Output the (X, Y) coordinate of the center of the cell containing the given text.  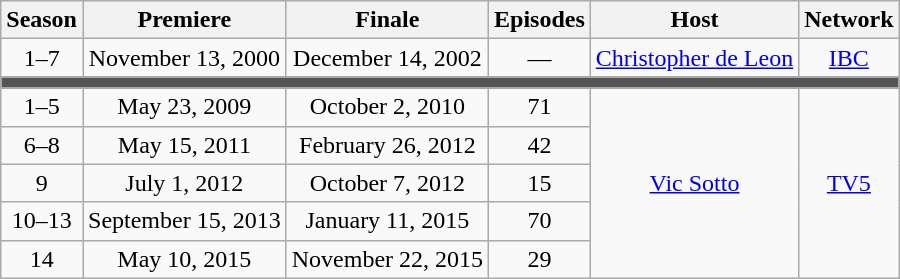
July 1, 2012 (184, 183)
November 22, 2015 (387, 259)
42 (540, 145)
6–8 (42, 145)
IBC (849, 58)
TV5 (849, 183)
— (540, 58)
May 10, 2015 (184, 259)
Christopher de Leon (694, 58)
29 (540, 259)
71 (540, 107)
May 15, 2011 (184, 145)
9 (42, 183)
14 (42, 259)
15 (540, 183)
Season (42, 20)
Network (849, 20)
1–7 (42, 58)
Vic Sotto (694, 183)
Premiere (184, 20)
December 14, 2002 (387, 58)
September 15, 2013 (184, 221)
Host (694, 20)
Episodes (540, 20)
January 11, 2015 (387, 221)
February 26, 2012 (387, 145)
Finale (387, 20)
November 13, 2000 (184, 58)
May 23, 2009 (184, 107)
October 7, 2012 (387, 183)
70 (540, 221)
10–13 (42, 221)
1–5 (42, 107)
October 2, 2010 (387, 107)
